Find where the given text appears and provide that cell's center as (x, y) coordinate. 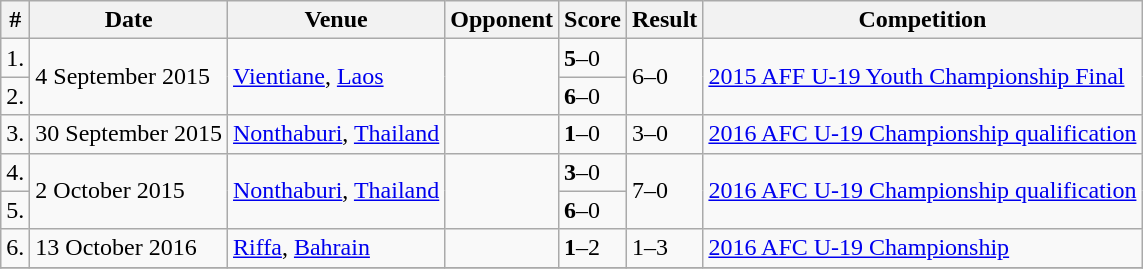
Venue (336, 20)
Date (129, 20)
Competition (922, 20)
4. (16, 172)
Opponent (502, 20)
Vientiane, Laos (336, 77)
# (16, 20)
1–2 (593, 248)
5–0 (593, 58)
13 October 2016 (129, 248)
Riffa, Bahrain (336, 248)
2016 AFC U-19 Championship (922, 248)
5. (16, 210)
6. (16, 248)
Result (664, 20)
1–3 (664, 248)
30 September 2015 (129, 134)
1–0 (593, 134)
2 October 2015 (129, 191)
1. (16, 58)
7–0 (664, 191)
3. (16, 134)
2015 AFF U-19 Youth Championship Final (922, 77)
Score (593, 20)
4 September 2015 (129, 77)
2. (16, 96)
